Determine the [x, y] coordinate at the center of the cell enclosing the given text.  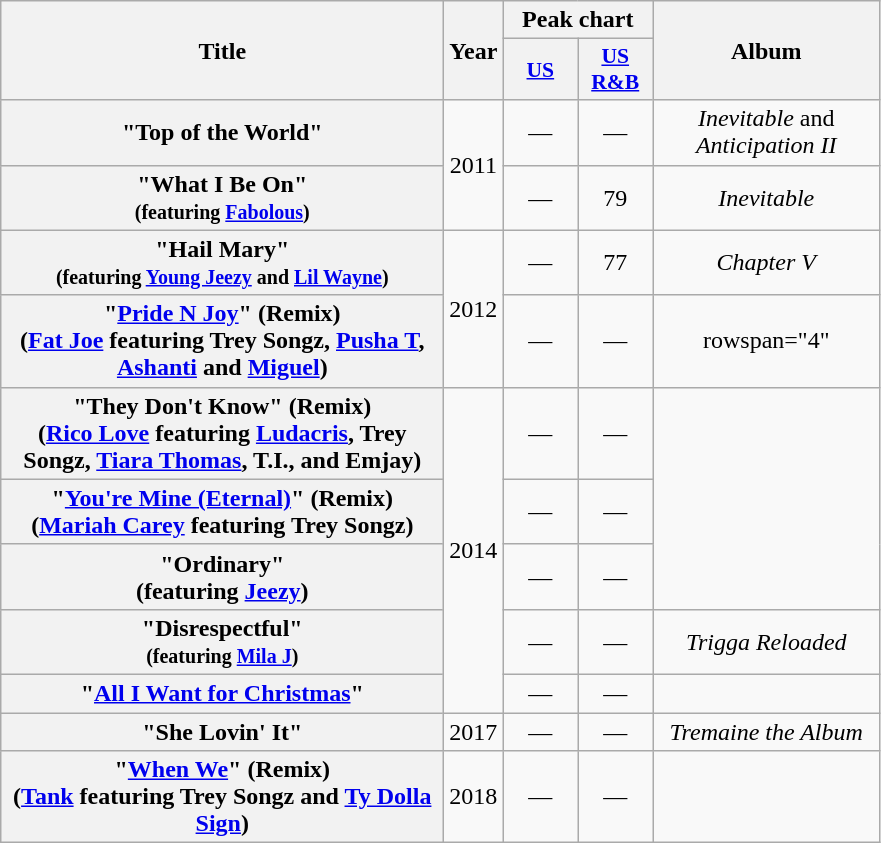
Tremaine the Album [766, 731]
"All I Want for Christmas" [222, 693]
"You're Mine (Eternal)" (Remix)(Mariah Carey featuring Trey Songz) [222, 512]
Peak chart [578, 20]
Inevitable [766, 198]
"Pride N Joy" (Remix)(Fat Joe featuring Trey Songz, Pusha T, Ashanti and Miguel) [222, 341]
"What I Be On"(featuring Fabolous) [222, 198]
2014 [474, 550]
Trigga Reloaded [766, 642]
USR&B [616, 70]
"She Lovin' It" [222, 731]
"They Don't Know" (Remix)(Rico Love featuring Ludacris, Trey Songz, Tiara Thomas, T.I., and Emjay) [222, 433]
77 [616, 262]
2012 [474, 308]
2018 [474, 797]
US [540, 70]
"Top of the World" [222, 132]
rowspan="4" [766, 341]
Title [222, 50]
Inevitable and Anticipation II [766, 132]
"Ordinary" (featuring Jeezy) [222, 576]
"When We" (Remix)(Tank featuring Trey Songz and Ty Dolla Sign) [222, 797]
Chapter V [766, 262]
2011 [474, 165]
"Disrespectful"(featuring Mila J) [222, 642]
79 [616, 198]
Year [474, 50]
2017 [474, 731]
Album [766, 50]
"Hail Mary"(featuring Young Jeezy and Lil Wayne) [222, 262]
